Determine the (X, Y) coordinate at the center of the cell enclosing the given text.  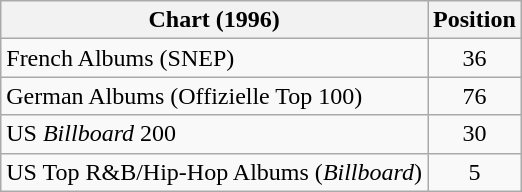
US Billboard 200 (214, 134)
36 (475, 58)
76 (475, 96)
Position (475, 20)
German Albums (Offizielle Top 100) (214, 96)
French Albums (SNEP) (214, 58)
30 (475, 134)
Chart (1996) (214, 20)
US Top R&B/Hip-Hop Albums (Billboard) (214, 172)
5 (475, 172)
